Locate the cell with the specified text and output its [x, y] center coordinate. 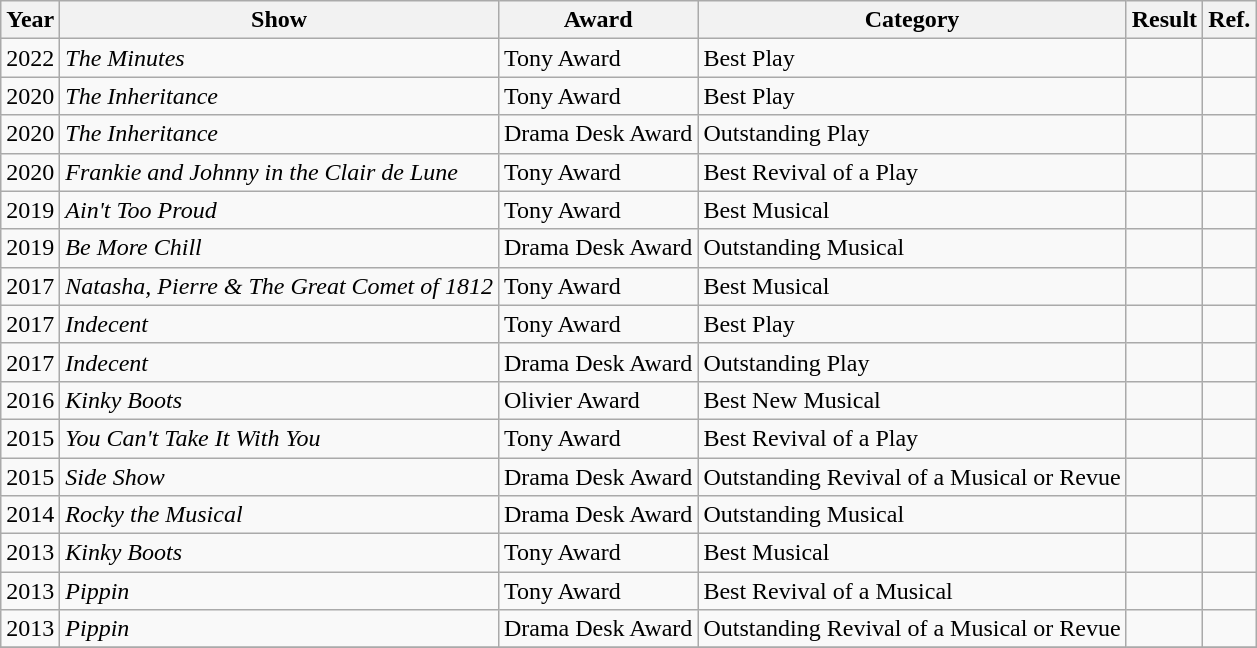
Category [912, 20]
Ref. [1230, 20]
2014 [30, 515]
Be More Chill [280, 248]
2016 [30, 400]
Frankie and Johnny in the Clair de Lune [280, 172]
Result [1164, 20]
Side Show [280, 477]
Ain't Too Proud [280, 210]
Rocky the Musical [280, 515]
The Minutes [280, 58]
2022 [30, 58]
Natasha, Pierre & The Great Comet of 1812 [280, 286]
Year [30, 20]
Award [598, 20]
You Can't Take It With You [280, 438]
Best Revival of a Musical [912, 591]
Olivier Award [598, 400]
Show [280, 20]
Best New Musical [912, 400]
